Return [x, y] of the center of cell containing provided text 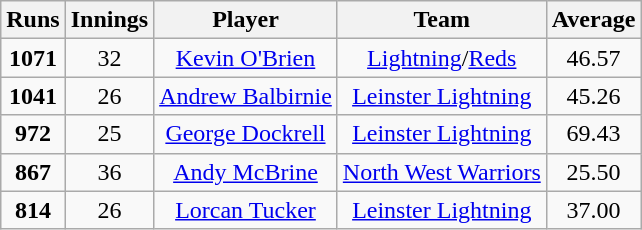
45.26 [594, 96]
37.00 [594, 210]
972 [33, 134]
1041 [33, 96]
North West Warriors [442, 172]
69.43 [594, 134]
Andy McBrine [246, 172]
Lightning/Reds [442, 58]
46.57 [594, 58]
1071 [33, 58]
Team [442, 20]
25.50 [594, 172]
Player [246, 20]
Runs [33, 20]
Average [594, 20]
Andrew Balbirnie [246, 96]
867 [33, 172]
36 [109, 172]
Innings [109, 20]
Kevin O'Brien [246, 58]
32 [109, 58]
25 [109, 134]
Lorcan Tucker [246, 210]
George Dockrell [246, 134]
814 [33, 210]
